Find where the given text appears and provide that cell's center as [x, y] coordinate. 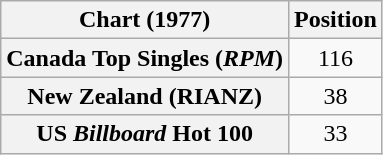
Canada Top Singles (RPM) [145, 58]
116 [336, 58]
Position [336, 20]
New Zealand (RIANZ) [145, 96]
US Billboard Hot 100 [145, 134]
38 [336, 96]
Chart (1977) [145, 20]
33 [336, 134]
